Find where the given text appears and provide that cell's center as [x, y] coordinate. 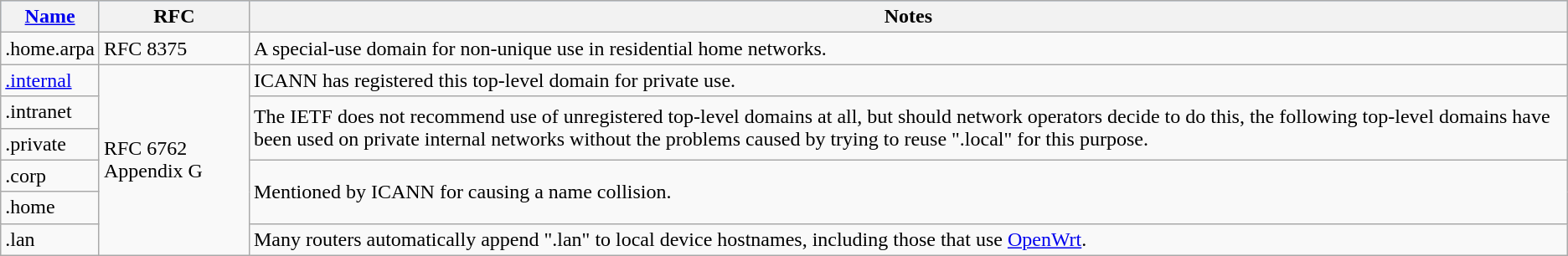
RFC [174, 17]
Mentioned by ICANN for causing a name collision. [908, 192]
Many routers automatically append ".lan" to local device hostnames, including those that use OpenWrt. [908, 239]
.private [50, 144]
.home.arpa [50, 49]
Notes [908, 17]
.intranet [50, 112]
.corp [50, 176]
ICANN has registered this top-level domain for private use. [908, 80]
.home [50, 207]
RFC 8375 [174, 49]
.lan [50, 239]
RFC 6762 Appendix G [174, 160]
.internal [50, 80]
A special-use domain for non-unique use in residential home networks. [908, 49]
Name [50, 17]
